Provide the (x, y) coordinate of the cell's center where the given text is located.  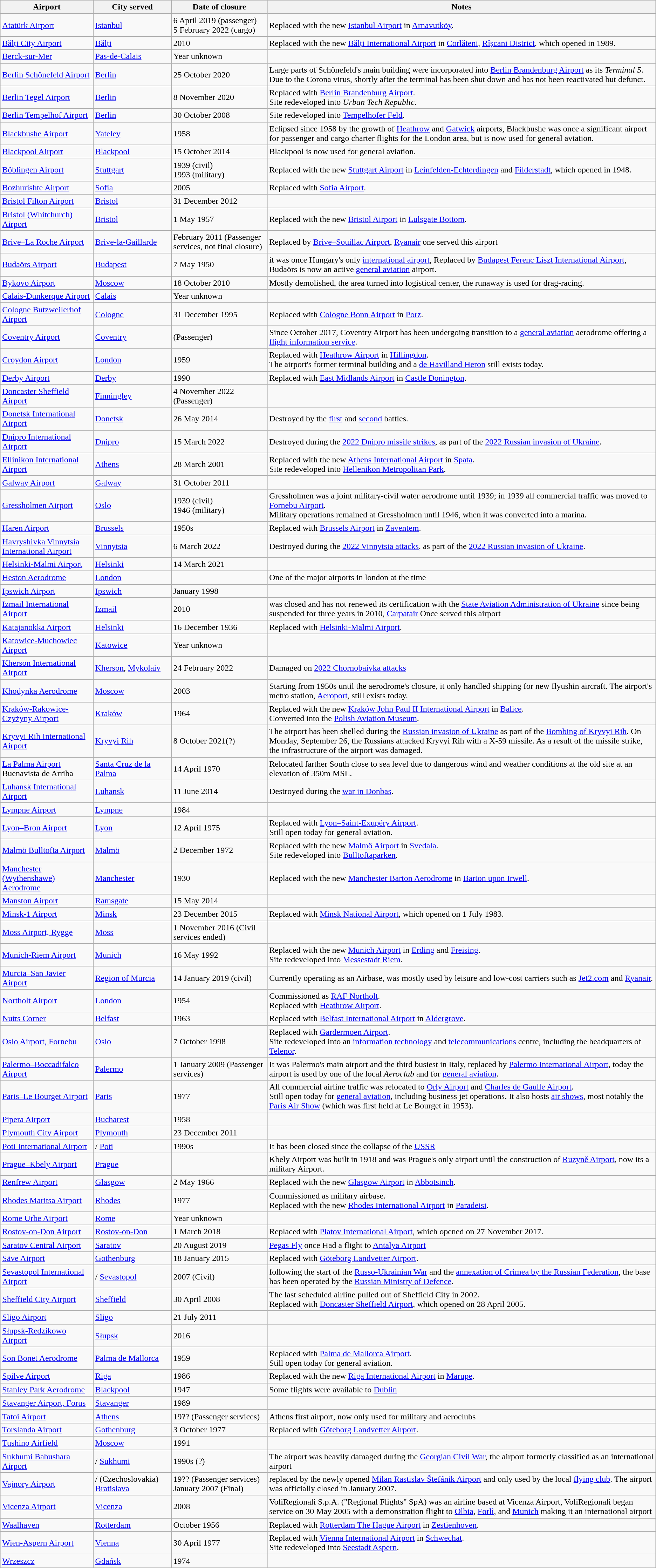
Athens first airport, now only used for military and aeroclubs (462, 1416)
Replaced with the new Malmö Airport in Svedala.Site redeveloped into Bulltoftaparken. (462, 850)
Replaced with the new Glasgow Airport in Abbotsinch. (462, 1182)
Currently operating as an Airbase, was mostly used by leisure and low-cost carriers such as Jet2.com and Ryanair. (462, 978)
Site redeveloped into Tempelhofer Feld. (462, 115)
Replaced with Berlin Brandenburg Airport.Site redeveloped into Urban Tech Republic. (462, 97)
Murcia–San Javier Airport (47, 978)
Berck-sur-Mer (47, 56)
Saratov (132, 1245)
The airport was heavily damaged during the Georgian Civil War, the airport formerly classified as an international airport (462, 1461)
Rhodes Maritsa Airport (47, 1200)
Manston Airport (47, 901)
Some flights were available to Dublin (462, 1390)
Sofia (132, 188)
Bălți (132, 43)
28 March 2001 (219, 464)
2016 (219, 1336)
Säve Airport (47, 1258)
Sheffield (132, 1299)
Plymouth City Airport (47, 1133)
Słupsk-Redzikowo Airport (47, 1336)
Torslanda Airport (47, 1430)
Vinnytsia (132, 546)
Replaced with the new Munich Airport in Erding and Freising.Site redeveloped into Messestadt Riem. (462, 955)
Replaced by Brive–Souillac Airport, Ryanair one served this airport (462, 242)
Pipera Airport (47, 1119)
Berlin Tegel Airport (47, 97)
4 November 2022 (Passenger) (219, 396)
1990s (?) (219, 1461)
Ipswich Airport (47, 591)
15 May 2014 (219, 901)
Vajnory Airport (47, 1484)
2008 (219, 1507)
Katowice (132, 645)
Katajanokka Airport (47, 627)
7 May 1950 (219, 265)
Lyon–Bron Airport (47, 827)
Airport (47, 7)
Replaced with the new Stuttgart Airport in Leinfelden-Echterdingen and Filderstadt, which opened in 1948. (462, 170)
Rotterdam (132, 1525)
Kbely Airport was built in 1918 and was Prague's only airport until the construction of Ruzyně Airport, now its a military Airport. (462, 1164)
City served (132, 7)
Coventry (132, 337)
2007 (Civil) (219, 1277)
1930 (219, 878)
Donetsk International Airport (47, 419)
/ (Czechoslovakia) Bratislava (132, 1484)
Relocated farther South close to sea level due to dangerous wind and weather conditions at the old site at an elevation of 350m MSL. (462, 768)
Poti International Airport (47, 1146)
12 April 1975 (219, 827)
6 April 2019 (passenger)5 February 2022 (cargo) (219, 25)
Rome (132, 1219)
Blackbushe Airport (47, 133)
31 December 2012 (219, 201)
(Passenger) (219, 337)
8 November 2020 (219, 97)
19?? (Passenger services)January 2007 (Final) (219, 1484)
Galway Airport (47, 482)
Commissioned as RAF Northolt.Replaced with Heathrow Airport. (462, 1000)
Replaced with Rotterdam The Hague Airport in Zestienhoven. (462, 1525)
1939 (civil)1993 (military) (219, 170)
Donetsk (132, 419)
Budaörs Airport (47, 265)
Replaced with the new Athens International Airport in Spata.Site redeveloped into Hellenikon Metropolitan Park. (462, 464)
Lympne Airport (47, 809)
Manchester (132, 878)
Vienna (132, 1543)
Date of closure (219, 7)
Palma de Mallorca (132, 1358)
Bozhurishte Airport (47, 188)
2005 (219, 188)
Derby (132, 378)
Blackpool Airport (47, 151)
Bucharest (132, 1119)
19?? (Passenger services) (219, 1416)
Tushino Airfield (47, 1443)
Replaced with Platov International Airport, which opened on 27 November 2017. (462, 1232)
Sligo Airport (47, 1317)
Commissioned as military airbase.Replaced with the new Rhodes International Airport in Paradeisi. (462, 1200)
31 October 2011 (219, 482)
Son Bonet Aerodrome (47, 1358)
20 August 2019 (219, 1245)
Replaced with Lyon–Saint-Exupéry Airport.Still open today for general aviation. (462, 827)
1986 (219, 1376)
15 October 2014 (219, 151)
6 March 2022 (219, 546)
Replaced with the new Riga International Airport in Mārupe. (462, 1376)
1964 (219, 714)
/ Sukhumi (132, 1461)
2 December 1972 (219, 850)
Bykovo Airport (47, 283)
Mostly demolished, the area turned into logistical center, the runaway is used for drag-racing. (462, 283)
Yateley (132, 133)
Santa Cruz de la Palma (132, 768)
14 March 2021 (219, 564)
25 October 2020 (219, 74)
Luhansk International Airport (47, 792)
1 November 2016 (Civil services ended) (219, 932)
Wrzeszcz (47, 1561)
Riga (132, 1376)
Replaced with the new Bristol Airport in Lulsgate Bottom. (462, 219)
Brive–La Roche Airport (47, 242)
2 May 1966 (219, 1182)
Finningley (132, 396)
La Palma Airport Buenavista de Arriba (47, 768)
Sevastopol International Airport (47, 1277)
1 May 1957 (219, 219)
Izmail (132, 609)
It has been closed since the collapse of the USSR (462, 1146)
The last scheduled airline pulled out of Sheffield City in 2002.Replaced with Doncaster Sheffield Airport, which opened on 28 April 2005. (462, 1299)
Ramsgate (132, 901)
Replaced with the new Bălți International Airport in Corlăteni, Rîșcani District, which opened in 1989. (462, 43)
Stanley Park Aerodrome (47, 1390)
Dnipro International Airport (47, 442)
Plymouth (132, 1133)
Lyon (132, 827)
Lympne (132, 809)
Since October 2017, Coventry Airport has been undergoing transition to a general aviation aerodrome offering a flight information service. (462, 337)
1 January 2009 (Passenger services) (219, 1069)
Stuttgart (132, 170)
Glasgow (132, 1182)
Spilve Airport (47, 1376)
Pegas Fly once Had a flight to Antalya Airport (462, 1245)
Derby Airport (47, 378)
15 March 2022 (219, 442)
Gressholmen Airport (47, 505)
October 1956 (219, 1525)
Vicenza (132, 1507)
Pas-de-Calais (132, 56)
23 December 2015 (219, 914)
Blackpool is now used for general aviation. (462, 151)
18 January 2015 (219, 1258)
Replaced with Vienna International Airport in Schwechat.Site redeveloped into Seestadt Aspern. (462, 1543)
Saratov Central Airport (47, 1245)
Atatürk Airport (47, 25)
24 February 2022 (219, 668)
Brive-la-Gaillarde (132, 242)
1954 (219, 1000)
Budapest (132, 265)
Munich-Riem Airport (47, 955)
Destroyed during the 2022 Vinnytsia attacks, as part of the 2022 Russian invasion of Ukraine. (462, 546)
Cologne Butzweilerhof Airport (47, 314)
Rostov-on-Don Airport (47, 1232)
1989 (219, 1403)
31 December 1995 (219, 314)
Kryvyi Rih (132, 741)
Stavanger (132, 1403)
Prague (132, 1164)
11 June 2014 (219, 792)
Gdańsk (132, 1561)
14 April 1970 (219, 768)
One of the major airports in london at the time (462, 578)
Belfast (132, 1019)
Kraków-Rakowice-Czyżyny Airport (47, 714)
26 May 2014 (219, 419)
Ipswich (132, 591)
2003 (219, 691)
Malmö Bulltofta Airport (47, 850)
Notes (462, 7)
Replaced with Cologne Bonn Airport in Porz. (462, 314)
Luhansk (132, 792)
Sukhumi Babushara Airport (47, 1461)
Berlin Tempelhof Airport (47, 115)
Havryshivka Vinnytsia International Airport (47, 546)
Palermo (132, 1069)
Replaced with the new Manchester Barton Aerodrome in Barton upon Irwell. (462, 878)
Dnipro (132, 442)
Kryvyi Rih International Airport (47, 741)
Replaced with the new Kraków John Paul II International Airport in Balice.Converted into the Polish Aviation Museum. (462, 714)
3 October 1977 (219, 1430)
30 April 2008 (219, 1299)
Berlin Schönefeld Airport (47, 74)
Kherson, Mykolaiv (132, 668)
Bristol Filton Airport (47, 201)
Helsinki-Malmi Airport (47, 564)
Damaged on 2022 Chornobaivka attacks (462, 668)
Rostov-on-Don (132, 1232)
Wien-Aspern Airport (47, 1543)
Słupsk (132, 1336)
7 October 1998 (219, 1041)
Replaced with Brussels Airport in Zaventem. (462, 528)
Replaced with Palma de Mallorca Airport.Still open today for general aviation. (462, 1358)
Calais (132, 296)
1939 (civil)1946 (military) (219, 505)
Tatoi Airport (47, 1416)
16 December 1936 (219, 627)
Region of Murcia (132, 978)
Destroyed during the 2022 Dnipro missile strikes, as part of the 2022 Russian invasion of Ukraine. (462, 442)
Prague–Kbely Airport (47, 1164)
/ Poti (132, 1146)
Destroyed by the first and second battles. (462, 419)
Khodynka Aerodrome (47, 691)
Manchester (Wythenshawe) Aerodrome (47, 878)
Calais-Dunkerque Airport (47, 296)
Minsk-1 Airport (47, 914)
Destroyed during the war in Donbas. (462, 792)
Nutts Corner (47, 1019)
Replaced with Helsinki-Malmi Airport. (462, 627)
Izmail International Airport (47, 609)
Cologne (132, 314)
Paris (132, 1097)
Kraków (132, 714)
Sheffield City Airport (47, 1299)
1963 (219, 1019)
Vicenza Airport (47, 1507)
8 October 2021(?) (219, 741)
Bălți City Airport (47, 43)
Bristol (Whitchurch) Airport (47, 219)
Moss Airport, Rygge (47, 932)
23 December 2011 (219, 1133)
Croydon Airport (47, 360)
1984 (219, 809)
Replaced with Belfast International Airport in Aldergrove. (462, 1019)
30 April 1977 (219, 1543)
Malmö (132, 850)
Paris–Le Bourget Airport (47, 1097)
Oslo Airport, Fornebu (47, 1041)
14 January 2019 (civil) (219, 978)
1950s (219, 528)
Galway (132, 482)
30 October 2008 (219, 115)
Brussels (132, 528)
1974 (219, 1561)
18 October 2010 (219, 283)
Replaced with East Midlands Airport in Castle Donington. (462, 378)
January 1998 (219, 591)
Heston Aerodrome (47, 578)
1991 (219, 1443)
16 May 1992 (219, 955)
Replaced with Sofia Airport. (462, 188)
Minsk (132, 914)
/ Sevastopol (132, 1277)
Haren Airport (47, 528)
Replaced with the new Istanbul Airport in Arnavutköy. (462, 25)
Coventry Airport (47, 337)
Ellinikon International Airport (47, 464)
Munich (132, 955)
Waalhaven (47, 1525)
Stavanger Airport, Forus (47, 1403)
21 July 2011 (219, 1317)
February 2011 (Passenger services, not final closure) (219, 242)
1947 (219, 1390)
Sligo (132, 1317)
1990s (219, 1146)
1990 (219, 378)
Doncaster Sheffield Airport (47, 396)
Northolt Airport (47, 1000)
Moss (132, 932)
Replaced with Minsk National Airport, which opened on 1 July 1983. (462, 914)
Rome Urbe Airport (47, 1219)
Böblingen Airport (47, 170)
Kherson International Airport (47, 668)
1 March 2018 (219, 1232)
Rhodes (132, 1200)
Katowice-Muchowiec Airport (47, 645)
Palermo–Boccadifalco Airport (47, 1069)
Replaced with Heathrow Airport in Hillingdon.The airport's former terminal building and a de Havilland Heron still exists today. (462, 360)
Istanbul (132, 25)
Renfrew Airport (47, 1182)
